Provide the [X, Y] coordinate of the cell's center where the given text is located.  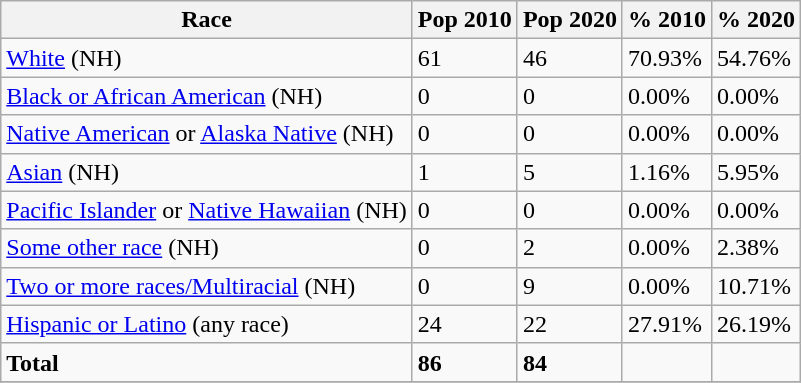
22 [570, 324]
70.93% [666, 58]
27.91% [666, 324]
84 [570, 362]
46 [570, 58]
Asian (NH) [207, 172]
24 [464, 324]
Some other race (NH) [207, 248]
9 [570, 286]
Race [207, 20]
61 [464, 58]
10.71% [756, 286]
% 2010 [666, 20]
2.38% [756, 248]
86 [464, 362]
Pacific Islander or Native Hawaiian (NH) [207, 210]
Total [207, 362]
26.19% [756, 324]
% 2020 [756, 20]
1.16% [666, 172]
Pop 2020 [570, 20]
5.95% [756, 172]
Native American or Alaska Native (NH) [207, 134]
Black or African American (NH) [207, 96]
5 [570, 172]
1 [464, 172]
Hispanic or Latino (any race) [207, 324]
White (NH) [207, 58]
54.76% [756, 58]
Two or more races/Multiracial (NH) [207, 286]
Pop 2010 [464, 20]
2 [570, 248]
